Return (x, y) of the center of cell containing provided text 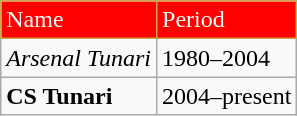
Name (79, 20)
Period (227, 20)
CS Tunari (79, 96)
2004–present (227, 96)
1980–2004 (227, 58)
Arsenal Tunari (79, 58)
